For the text-containing cell, return its midpoint in [x, y] coordinate format. 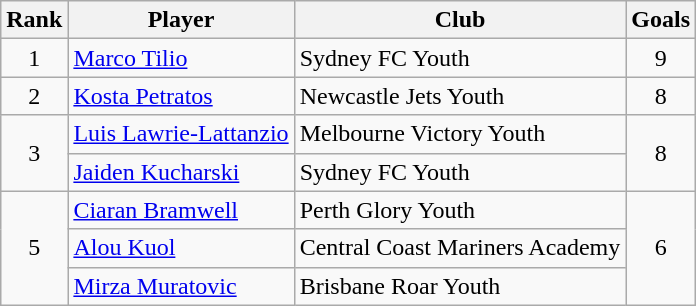
Alou Kuol [181, 248]
Marco Tilio [181, 58]
Jaiden Kucharski [181, 172]
Newcastle Jets Youth [460, 96]
Player [181, 20]
1 [34, 58]
5 [34, 248]
Mirza Muratovic [181, 286]
Central Coast Mariners Academy [460, 248]
Rank [34, 20]
Perth Glory Youth [460, 210]
3 [34, 153]
6 [661, 248]
Ciaran Bramwell [181, 210]
2 [34, 96]
Club [460, 20]
Brisbane Roar Youth [460, 286]
Melbourne Victory Youth [460, 134]
Kosta Petratos [181, 96]
Luis Lawrie-Lattanzio [181, 134]
Goals [661, 20]
9 [661, 58]
